Identify which cell holds the provided text, then report its (x, y) central coordinate. 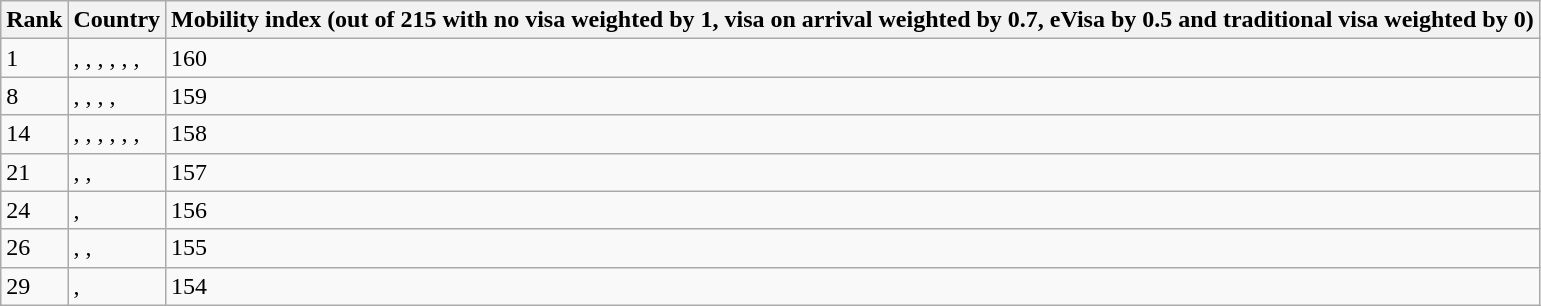
24 (34, 210)
158 (853, 134)
14 (34, 134)
21 (34, 172)
160 (853, 58)
155 (853, 248)
8 (34, 96)
159 (853, 96)
Rank (34, 20)
154 (853, 286)
Mobility index (out of 215 with no visa weighted by 1, visa on arrival weighted by 0.7, eVisa by 0.5 and traditional visa weighted by 0) (853, 20)
29 (34, 286)
156 (853, 210)
26 (34, 248)
157 (853, 172)
Country (117, 20)
, , , , (117, 96)
1 (34, 58)
